Determine the [x, y] coordinate at the center of the cell enclosing the given text.  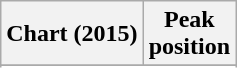
Peakposition [189, 34]
Chart (2015) [72, 34]
